Search for the cell housing the specified text and yield its (x, y) center coordinate. 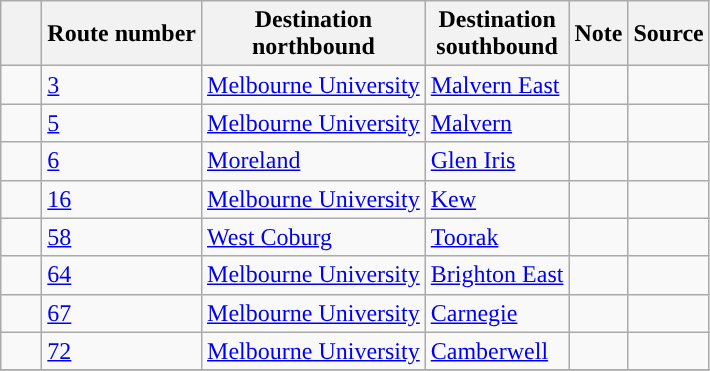
5 (122, 123)
3 (122, 85)
Destinationsouthbound (497, 34)
Malvern (497, 123)
Note (598, 34)
Camberwell (497, 351)
Moreland (314, 161)
Malvern East (497, 85)
64 (122, 275)
72 (122, 351)
Destinationnorthbound (314, 34)
Carnegie (497, 313)
West Coburg (314, 237)
Route number (122, 34)
6 (122, 161)
58 (122, 237)
67 (122, 313)
Brighton East (497, 275)
Source (668, 34)
Kew (497, 199)
Glen Iris (497, 161)
16 (122, 199)
Toorak (497, 237)
